Return (X, Y) of the center of cell containing provided text 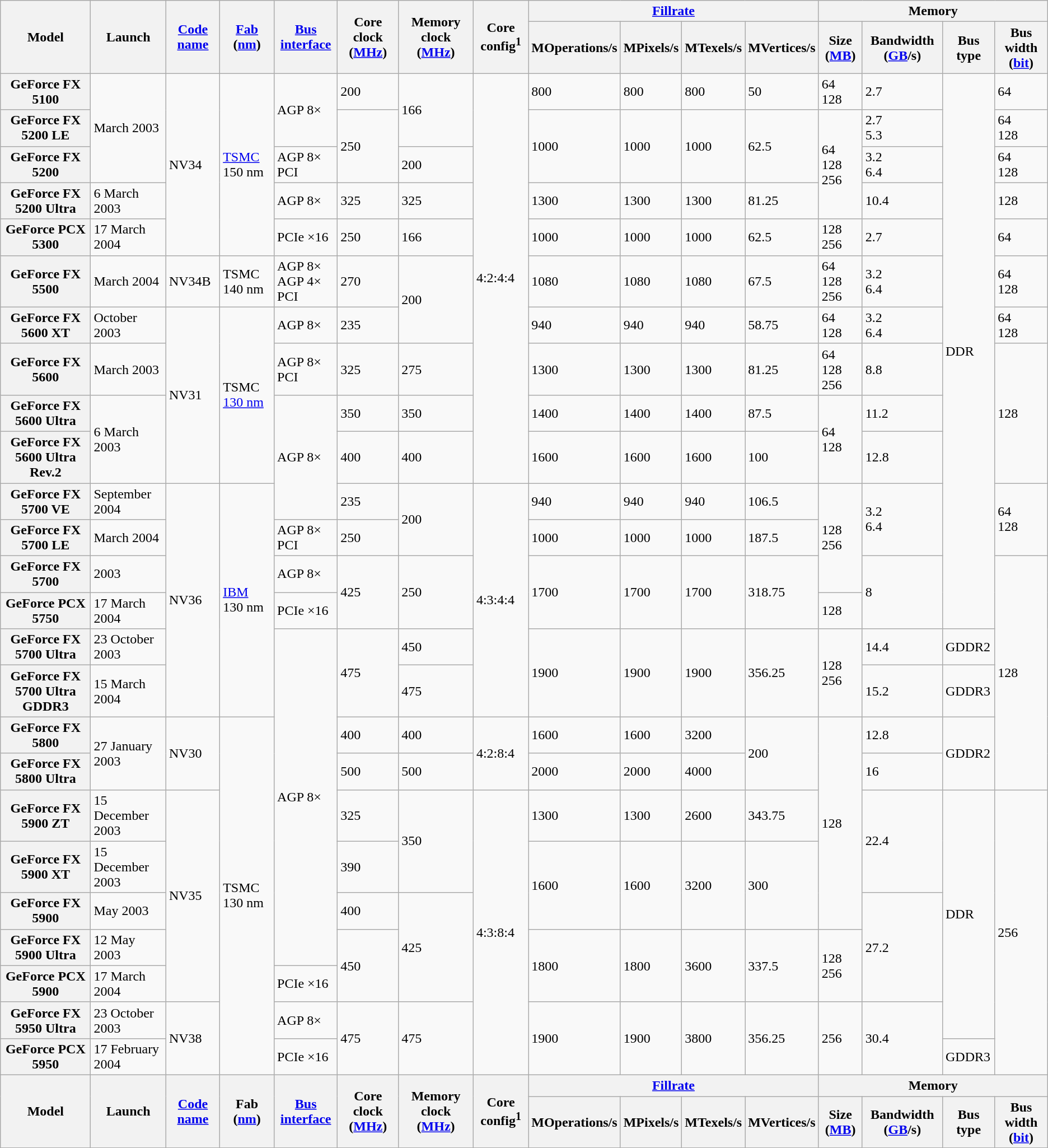
3800 (713, 1038)
GeForce PCX 5750 (46, 610)
187.5 (782, 538)
GeForce FX 5700 VE (46, 501)
30.4 (902, 1038)
GeForce FX 5200 Ultra (46, 200)
50 (782, 92)
4:2:4:4 (500, 278)
58.75 (782, 325)
GeForce FX 5200 (46, 165)
IBM 130 nm (247, 599)
NV36 (193, 599)
12 May 2003 (128, 948)
NV31 (193, 395)
GeForce FX 5900 Ultra (46, 948)
27 January 2003 (128, 753)
16 (902, 772)
NV38 (193, 1038)
GeForce FX 5800 Ultra (46, 772)
27.2 (902, 948)
GeForce FX 5900 ZT (46, 815)
GeForce FX 5700 Ultra GDDR3 (46, 691)
GeForce FX 5200 LE (46, 128)
NV35 (193, 896)
October 2003 (128, 325)
GeForce FX 5600 Ultra Rev.2 (46, 457)
GeForce FX 5950 Ultra (46, 1020)
390 (368, 867)
15 March 2004 (128, 691)
GeForce FX 5700 (46, 575)
TSMC 140 nm (247, 281)
AGP 8×AGP 4× PCI (306, 281)
2003 (128, 575)
GeForce FX 5600 XT (46, 325)
343.75 (782, 815)
10.4 (902, 200)
GeForce PCX 5950 (46, 1056)
15.2 (902, 691)
2.75.3 (902, 128)
87.5 (782, 413)
GeForce FX 5900 XT (46, 867)
NV30 (193, 753)
GeForce FX 5700 LE (46, 538)
GeForce FX 5100 (46, 92)
GeForce FX 5800 (46, 735)
4:2:8:4 (500, 753)
GeForce FX 5600 Ultra (46, 413)
GeForce PCX 5900 (46, 983)
17 February 2004 (128, 1056)
GeForce FX 5900 (46, 911)
337.5 (782, 965)
September 2004 (128, 501)
2600 (713, 815)
8.8 (902, 369)
NV34B (193, 281)
67.5 (782, 281)
106.5 (782, 501)
11.2 (902, 413)
GeForce PCX 5300 (46, 237)
318.75 (782, 592)
4:3:4:4 (500, 599)
GeForce FX 5600 (46, 369)
GeForce FX 5500 (46, 281)
May 2003 (128, 911)
TSMC 150 nm (247, 165)
GeForce FX 5700 Ultra (46, 647)
14.4 (902, 647)
270 (368, 281)
300 (782, 885)
NV34 (193, 165)
4000 (713, 772)
4:3:8:4 (500, 932)
100 (782, 457)
22.4 (902, 841)
275 (436, 369)
8 (902, 592)
3600 (713, 965)
